Find where the given text appears and provide that cell's center as (X, Y) coordinate. 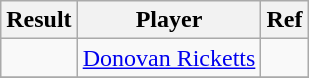
Player (169, 20)
Donovan Ricketts (169, 58)
Result (39, 20)
Ref (284, 20)
